Detect which cell encompasses the target text, then output its (X, Y) center coordinate. 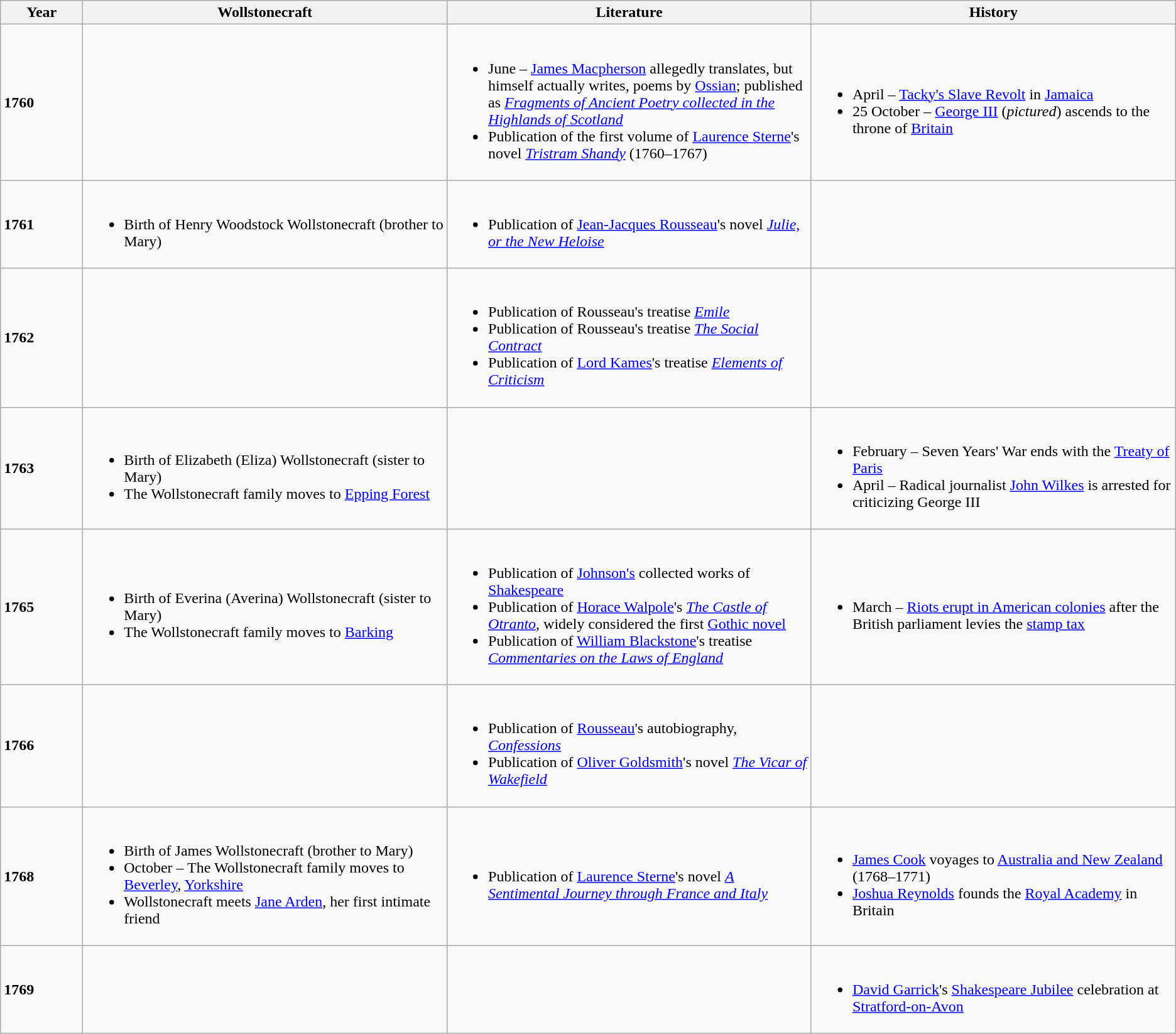
James Cook voyages to Australia and New Zealand (1768–1771)Joshua Reynolds founds the Royal Academy in Britain (993, 876)
1761 (41, 224)
Publication of Rousseau's autobiography, ConfessionsPublication of Oliver Goldsmith's novel The Vicar of Wakefield (629, 746)
History (993, 13)
Literature (629, 13)
Birth of Henry Woodstock Wollstonecraft (brother to Mary) (265, 224)
1766 (41, 746)
1765 (41, 607)
Birth of Everina (Averina) Wollstonecraft (sister to Mary)The Wollstonecraft family moves to Barking (265, 607)
1768 (41, 876)
David Garrick's Shakespeare Jubilee celebration at Stratford-on-Avon (993, 989)
1769 (41, 989)
Wollstonecraft (265, 13)
Birth of Elizabeth (Eliza) Wollstonecraft (sister to Mary)The Wollstonecraft family moves to Epping Forest (265, 468)
March – Riots erupt in American colonies after the British parliament levies the stamp tax (993, 607)
1760 (41, 102)
Publication of Jean-Jacques Rousseau's novel Julie, or the New Heloise (629, 224)
1763 (41, 468)
Publication of Laurence Sterne's novel A Sentimental Journey through France and Italy (629, 876)
Year (41, 13)
1762 (41, 338)
February – Seven Years' War ends with the Treaty of ParisApril – Radical journalist John Wilkes is arrested for criticizing George III (993, 468)
April – Tacky's Slave Revolt in Jamaica25 October – George III (pictured) ascends to the throne of Britain (993, 102)
